Return the (x, y) coordinate for the center point of the cell that contains the specified text.  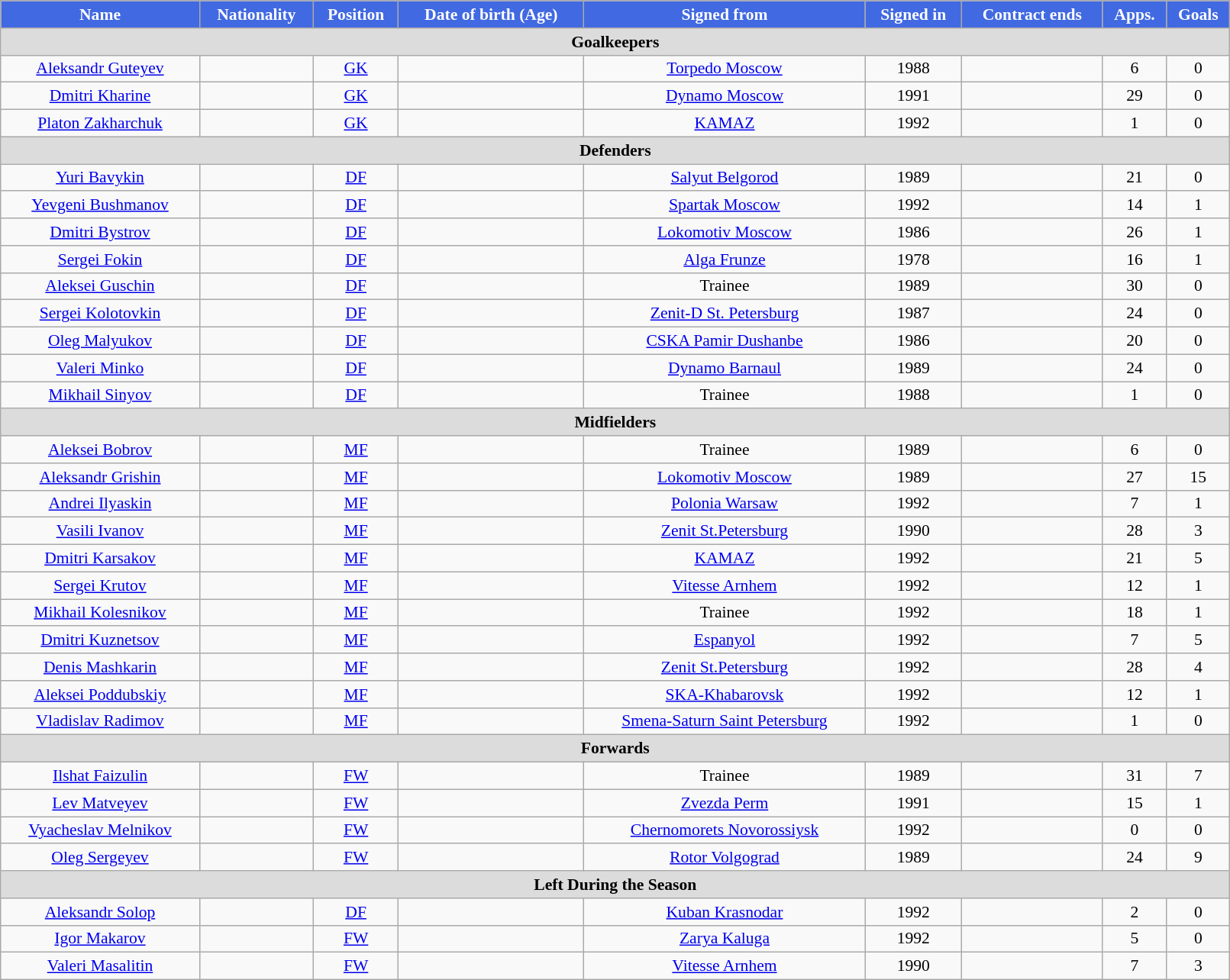
Salyut Belgorod (725, 178)
16 (1135, 260)
Dynamo Barnaul (725, 368)
Aleksei Guschin (101, 286)
Name (101, 15)
Andrei Ilyaskin (101, 504)
Yuri Bavykin (101, 178)
20 (1135, 341)
1987 (913, 314)
Valeri Masalitin (101, 966)
29 (1135, 96)
Spartak Moscow (725, 205)
Torpedo Moscow (725, 69)
Sergei Fokin (101, 260)
Signed in (913, 15)
Espanyol (725, 640)
Aleksandr Solop (101, 912)
Mikhail Kolesnikov (101, 613)
18 (1135, 613)
27 (1135, 477)
Contract ends (1032, 15)
Apps. (1135, 15)
Sergei Krutov (101, 585)
Yevgeni Bushmanov (101, 205)
Ilshat Faizulin (101, 776)
Igor Makarov (101, 939)
Position (356, 15)
4 (1199, 667)
Dmitri Kuznetsov (101, 640)
SKA-Khabarovsk (725, 695)
Alga Frunze (725, 260)
Denis Mashkarin (101, 667)
Mikhail Sinyov (101, 395)
Aleksandr Grishin (101, 477)
Vyacheslav Melnikov (101, 830)
Kuban Krasnodar (725, 912)
31 (1135, 776)
Lev Matveyev (101, 803)
Forwards (615, 749)
26 (1135, 232)
Zarya Kaluga (725, 939)
Platon Zakharchuk (101, 124)
Aleksei Bobrov (101, 450)
Oleg Malyukov (101, 341)
Dmitri Karsakov (101, 559)
Signed from (725, 15)
Sergei Kolotovkin (101, 314)
Nationality (257, 15)
Polonia Warsaw (725, 504)
Goalkeepers (615, 42)
2 (1135, 912)
Dmitri Kharine (101, 96)
Aleksei Poddubskiy (101, 695)
Goals (1199, 15)
Smena-Saturn Saint Petersburg (725, 721)
Aleksandr Guteyev (101, 69)
30 (1135, 286)
Dynamo Moscow (725, 96)
Defenders (615, 150)
Midfielders (615, 423)
Dmitri Bystrov (101, 232)
Vasili Ivanov (101, 531)
Zenit-D St. Petersburg (725, 314)
1978 (913, 260)
Date of birth (Age) (492, 15)
Left During the Season (615, 885)
Zvezda Perm (725, 803)
Rotor Volgograd (725, 858)
14 (1135, 205)
Chernomorets Novorossiysk (725, 830)
Vladislav Radimov (101, 721)
Valeri Minko (101, 368)
CSKA Pamir Dushanbe (725, 341)
9 (1199, 858)
Oleg Sergeyev (101, 858)
